Identify which cell holds the provided text, then report its (x, y) central coordinate. 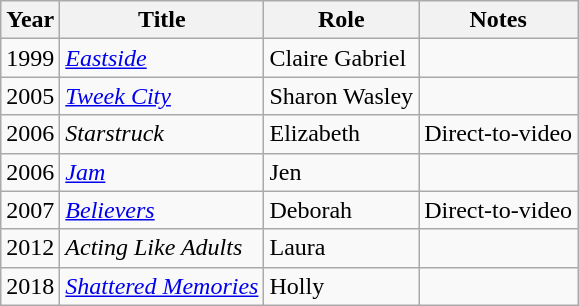
Notes (498, 20)
Tweek City (162, 96)
2018 (30, 286)
Believers (162, 210)
2012 (30, 248)
Holly (342, 286)
Claire Gabriel (342, 58)
Shattered Memories (162, 286)
Laura (342, 248)
Eastside (162, 58)
Starstruck (162, 134)
Sharon Wasley (342, 96)
Acting Like Adults (162, 248)
1999 (30, 58)
Deborah (342, 210)
Elizabeth (342, 134)
2007 (30, 210)
2005 (30, 96)
Year (30, 20)
Title (162, 20)
Jam (162, 172)
Jen (342, 172)
Role (342, 20)
